Scan for the cell matching the given text and deliver its [X, Y] coordinate at center. 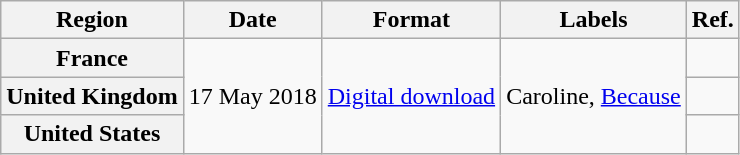
United Kingdom [92, 96]
United States [92, 134]
17 May 2018 [252, 96]
Date [252, 20]
Digital download [411, 96]
France [92, 58]
Caroline, Because [594, 96]
Region [92, 20]
Format [411, 20]
Ref. [712, 20]
Labels [594, 20]
